Determine the [x, y] coordinate at the center of the cell enclosing the given text.  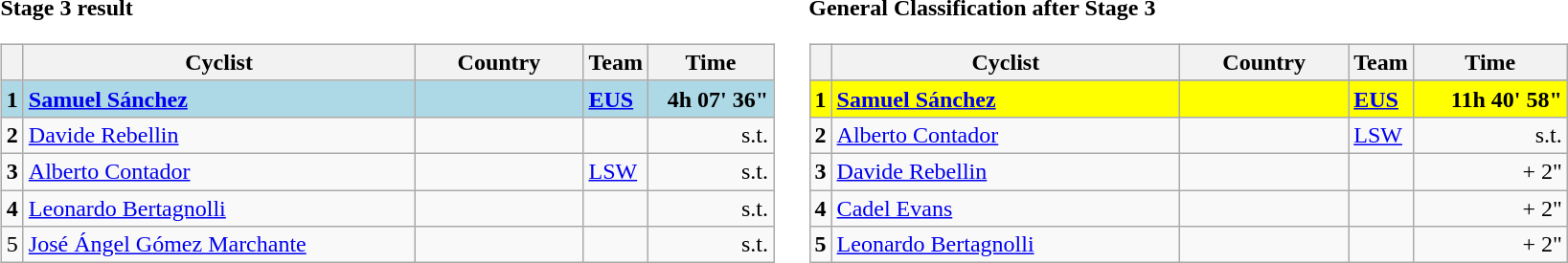
4h 07' 36" [711, 99]
11h 40' 58" [1490, 99]
José Ángel Gómez Marchante [218, 245]
Cadel Evans [1006, 208]
